Capture the cell that displays the provided text and extract its (X, Y) central coordinate. 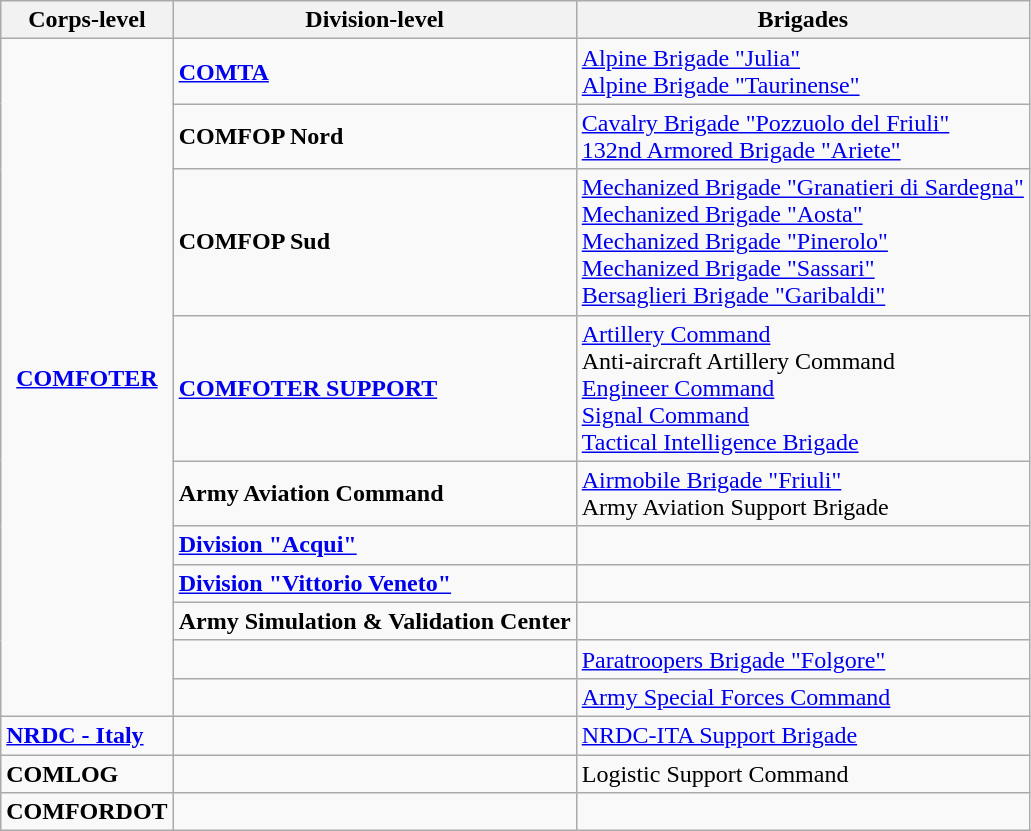
Army Special Forces Command (802, 697)
COMFOP Nord (374, 136)
COMFORDOT (87, 812)
COMFOP Sud (374, 242)
Alpine Brigade "Julia" Alpine Brigade "Taurinense" (802, 72)
COMFOTER SUPPORT (374, 388)
Paratroopers Brigade "Folgore" (802, 659)
Division-level (374, 20)
COMLOG (87, 773)
NRDC - Italy (87, 735)
NRDC-ITA Support Brigade (802, 735)
COMTA (374, 72)
Corps-level (87, 20)
Cavalry Brigade "Pozzuolo del Friuli" 132nd Armored Brigade "Ariete" (802, 136)
COMFOTER (87, 378)
Logistic Support Command (802, 773)
Division "Acqui" (374, 545)
Division "Vittorio Veneto" (374, 583)
Army Simulation & Validation Center (374, 621)
Airmobile Brigade "Friuli" Army Aviation Support Brigade (802, 494)
Brigades (802, 20)
Artillery Command Anti-aircraft Artillery Command Engineer Command Signal Command Tactical Intelligence Brigade (802, 388)
Army Aviation Command (374, 494)
